Search for the cell housing the specified text and yield its [X, Y] center coordinate. 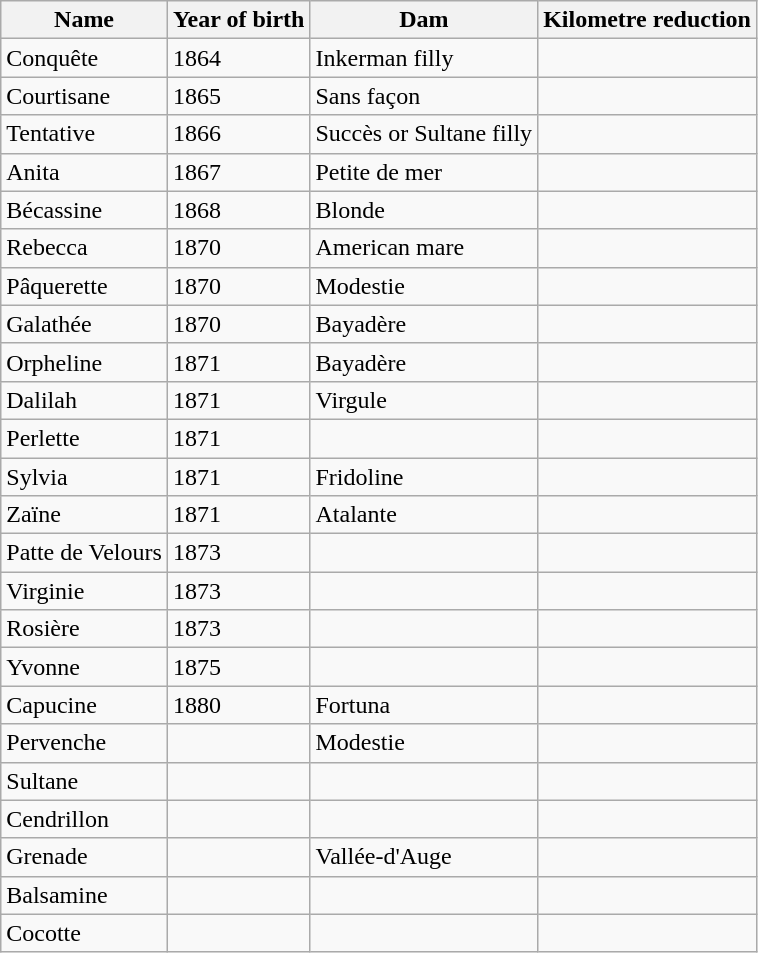
1868 [238, 210]
1880 [238, 705]
Name [84, 20]
Atalante [424, 515]
Pâquerette [84, 286]
Cocotte [84, 933]
1866 [238, 134]
Sans façon [424, 96]
Zaïne [84, 515]
Petite de mer [424, 172]
Virgule [424, 400]
1875 [238, 667]
Conquête [84, 58]
Fortuna [424, 705]
Rebecca [84, 248]
Yvonne [84, 667]
Patte de Velours [84, 553]
Year of birth [238, 20]
Orpheline [84, 362]
Galathée [84, 324]
American mare [424, 248]
Cendrillon [84, 819]
1865 [238, 96]
Fridoline [424, 477]
Bécassine [84, 210]
Inkerman filly [424, 58]
Pervenche [84, 743]
1867 [238, 172]
Courtisane [84, 96]
Virginie [84, 591]
Vallée-d'Auge [424, 857]
Perlette [84, 438]
Rosière [84, 629]
Dam [424, 20]
Sylvia [84, 477]
Capucine [84, 705]
Balsamine [84, 895]
1864 [238, 58]
Blonde [424, 210]
Tentative [84, 134]
Anita [84, 172]
Kilometre reduction [648, 20]
Succès or Sultane filly [424, 134]
Grenade [84, 857]
Sultane [84, 781]
Dalilah [84, 400]
